Capture the cell that displays the provided text and extract its (X, Y) central coordinate. 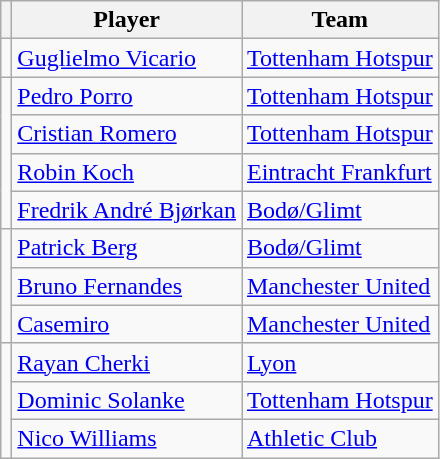
Rayan Cherki (127, 362)
Fredrik André Bjørkan (127, 210)
Bruno Fernandes (127, 286)
Patrick Berg (127, 248)
Guglielmo Vicario (127, 58)
Lyon (340, 362)
Team (340, 20)
Pedro Porro (127, 96)
Player (127, 20)
Eintracht Frankfurt (340, 172)
Athletic Club (340, 438)
Nico Williams (127, 438)
Robin Koch (127, 172)
Casemiro (127, 324)
Dominic Solanke (127, 400)
Cristian Romero (127, 134)
